Determine the [X, Y] coordinate at the center of the cell enclosing the given text.  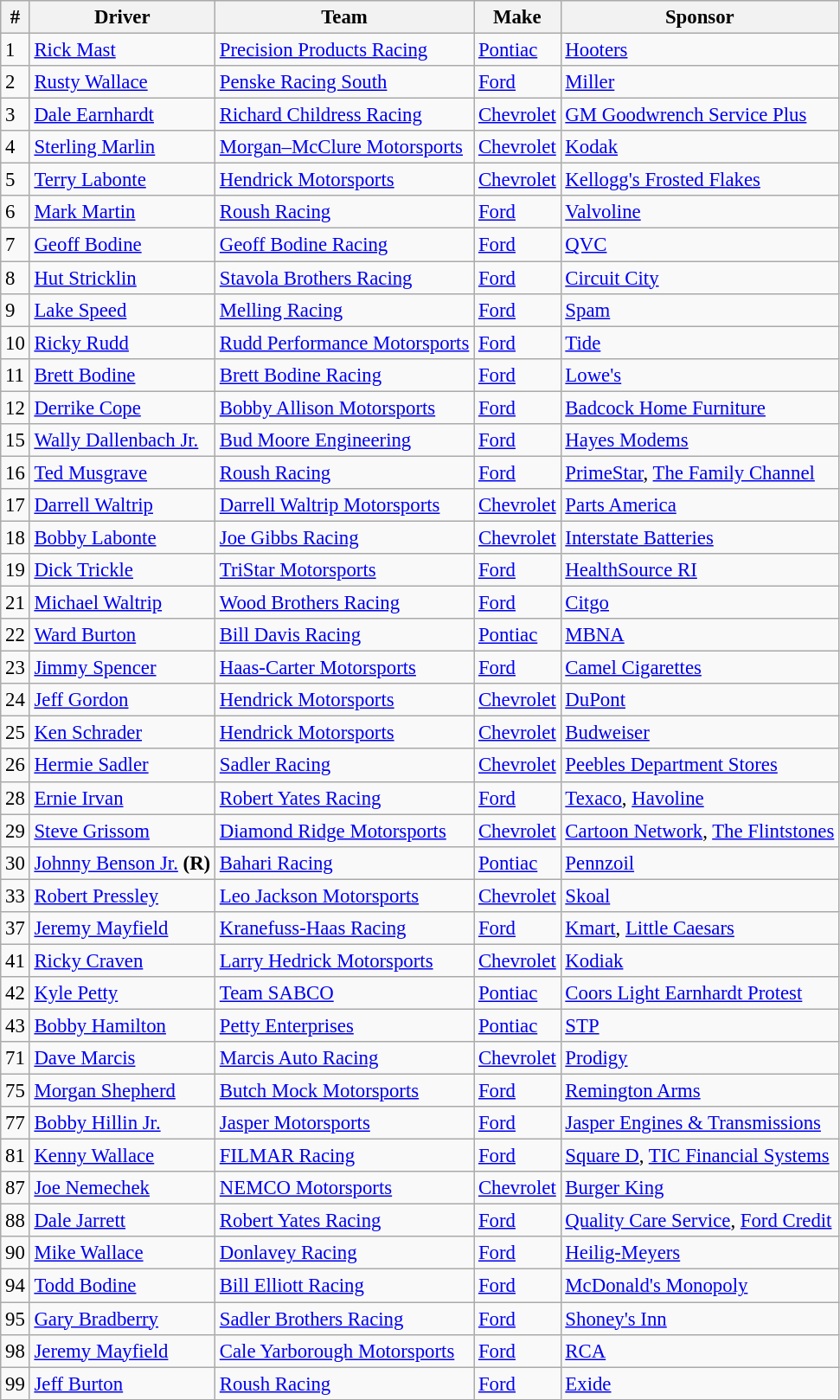
Derrike Cope [122, 408]
Quality Care Service, Ford Credit [700, 1221]
5 [16, 180]
22 [16, 635]
2 [16, 82]
42 [16, 993]
Ernie Irvan [122, 798]
Marcis Auto Racing [344, 1058]
15 [16, 440]
Citgo [700, 603]
Dale Jarrett [122, 1221]
FILMAR Racing [344, 1156]
Leo Jackson Motorsports [344, 896]
Melling Racing [344, 310]
Lake Speed [122, 310]
Peebles Department Stores [700, 766]
Jimmy Spencer [122, 668]
McDonald's Monopoly [700, 1286]
Michael Waltrip [122, 603]
Morgan Shepherd [122, 1091]
Coors Light Earnhardt Protest [700, 993]
Darrell Waltrip [122, 505]
81 [16, 1156]
Todd Bodine [122, 1286]
QVC [700, 245]
25 [16, 733]
Budweiser [700, 733]
Remington Arms [700, 1091]
Stavola Brothers Racing [344, 278]
Pennzoil [700, 863]
88 [16, 1221]
Wally Dallenbach Jr. [122, 440]
Skoal [700, 896]
Hermie Sadler [122, 766]
8 [16, 278]
Jeff Burton [122, 1384]
30 [16, 863]
24 [16, 700]
NEMCO Motorsports [344, 1188]
Burger King [700, 1188]
Lowe's [700, 375]
GM Goodwrench Service Plus [700, 115]
Bobby Hamilton [122, 1025]
Shoney's Inn [700, 1319]
90 [16, 1254]
Ted Musgrave [122, 472]
98 [16, 1351]
Cartoon Network, The Flintstones [700, 831]
33 [16, 896]
Texaco, Havoline [700, 798]
Hut Stricklin [122, 278]
Terry Labonte [122, 180]
Mark Martin [122, 212]
17 [16, 505]
Bahari Racing [344, 863]
Petty Enterprises [344, 1025]
Driver [122, 17]
12 [16, 408]
Exide [700, 1384]
77 [16, 1123]
Darrell Waltrip Motorsports [344, 505]
Square D, TIC Financial Systems [700, 1156]
9 [16, 310]
Rudd Performance Motorsports [344, 343]
Heilig-Meyers [700, 1254]
RCA [700, 1351]
Morgan–McClure Motorsports [344, 147]
Kodak [700, 147]
Hooters [700, 50]
Prodigy [700, 1058]
Brett Bodine Racing [344, 375]
PrimeStar, The Family Channel [700, 472]
26 [16, 766]
Jasper Engines & Transmissions [700, 1123]
Sadler Racing [344, 766]
Mike Wallace [122, 1254]
Richard Childress Racing [344, 115]
Tide [700, 343]
28 [16, 798]
HealthSource RI [700, 570]
Sterling Marlin [122, 147]
Kmart, Little Caesars [700, 928]
Rusty Wallace [122, 82]
Team [344, 17]
1 [16, 50]
94 [16, 1286]
Joe Nemechek [122, 1188]
TriStar Motorsports [344, 570]
Bill Elliott Racing [344, 1286]
Kellogg's Frosted Flakes [700, 180]
Johnny Benson Jr. (R) [122, 863]
87 [16, 1188]
Robert Pressley [122, 896]
Kodiak [700, 960]
6 [16, 212]
95 [16, 1319]
Joe Gibbs Racing [344, 537]
Bobby Labonte [122, 537]
Precision Products Racing [344, 50]
MBNA [700, 635]
Circuit City [700, 278]
Dale Earnhardt [122, 115]
29 [16, 831]
21 [16, 603]
10 [16, 343]
Dick Trickle [122, 570]
11 [16, 375]
41 [16, 960]
Bobby Allison Motorsports [344, 408]
Ricky Craven [122, 960]
Ken Schrader [122, 733]
Steve Grissom [122, 831]
7 [16, 245]
Haas-Carter Motorsports [344, 668]
Diamond Ridge Motorsports [344, 831]
Hayes Modems [700, 440]
19 [16, 570]
Spam [700, 310]
43 [16, 1025]
Ricky Rudd [122, 343]
STP [700, 1025]
Interstate Batteries [700, 537]
23 [16, 668]
Miller [700, 82]
18 [16, 537]
Donlavey Racing [344, 1254]
Parts America [700, 505]
Dave Marcis [122, 1058]
37 [16, 928]
Cale Yarborough Motorsports [344, 1351]
16 [16, 472]
Larry Hedrick Motorsports [344, 960]
3 [16, 115]
Jeff Gordon [122, 700]
Brett Bodine [122, 375]
75 [16, 1091]
4 [16, 147]
Wood Brothers Racing [344, 603]
Make [517, 17]
Penske Racing South [344, 82]
Kenny Wallace [122, 1156]
Sadler Brothers Racing [344, 1319]
Bud Moore Engineering [344, 440]
Geoff Bodine Racing [344, 245]
Camel Cigarettes [700, 668]
Sponsor [700, 17]
Kranefuss-Haas Racing [344, 928]
Rick Mast [122, 50]
Ward Burton [122, 635]
Bobby Hillin Jr. [122, 1123]
Geoff Bodine [122, 245]
Jasper Motorsports [344, 1123]
DuPont [700, 700]
Bill Davis Racing [344, 635]
Team SABCO [344, 993]
Valvoline [700, 212]
Kyle Petty [122, 993]
Butch Mock Motorsports [344, 1091]
71 [16, 1058]
Badcock Home Furniture [700, 408]
Gary Bradberry [122, 1319]
99 [16, 1384]
# [16, 17]
